From the cell containing the given text, extract its center point as (x, y) coordinate. 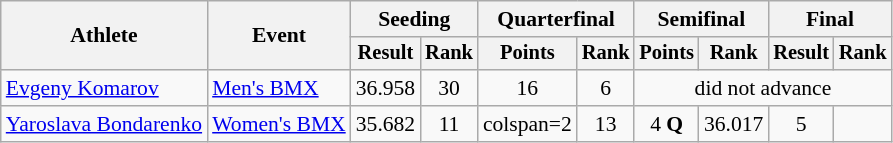
4 Q (666, 124)
did not advance (762, 88)
5 (801, 124)
36.958 (386, 88)
30 (449, 88)
Yaroslava Bondarenko (104, 124)
Women's BMX (279, 124)
Evgeny Komarov (104, 88)
Men's BMX (279, 88)
Quarterfinal (556, 19)
36.017 (734, 124)
Final (830, 19)
16 (528, 88)
colspan=2 (528, 124)
Athlete (104, 36)
6 (606, 88)
13 (606, 124)
Event (279, 36)
35.682 (386, 124)
Semifinal (701, 19)
11 (449, 124)
Seeding (414, 19)
